Pinpoint the cell where the given text exists, returning its [x, y] midpoint coordinate. 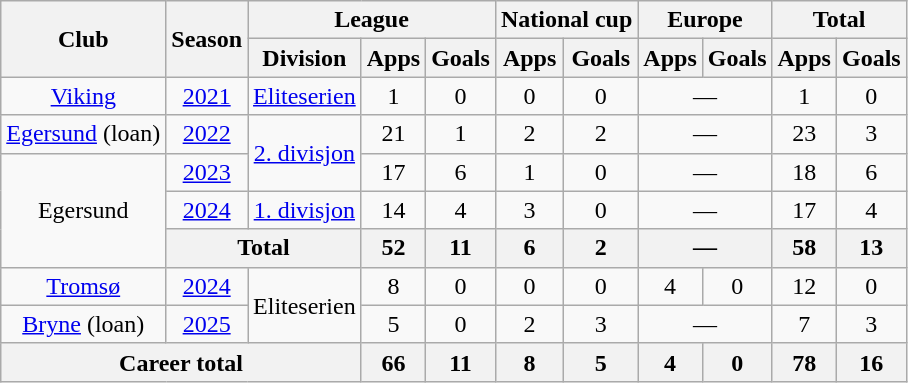
League [372, 20]
16 [871, 362]
66 [393, 362]
13 [871, 248]
2021 [207, 96]
Tromsø [84, 286]
58 [804, 248]
Season [207, 39]
Europe [705, 20]
Egersund (loan) [84, 134]
52 [393, 248]
National cup [566, 20]
14 [393, 210]
Bryne (loan) [84, 324]
Division [305, 58]
2. divisjon [305, 153]
1. divisjon [305, 210]
Career total [181, 362]
2023 [207, 172]
2022 [207, 134]
2025 [207, 324]
78 [804, 362]
Club [84, 39]
12 [804, 286]
18 [804, 172]
Viking [84, 96]
7 [804, 324]
Egersund [84, 210]
21 [393, 134]
23 [804, 134]
